Extract the (x, y) coordinate from the center of the cell holding the provided text.  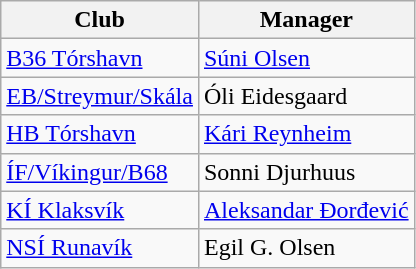
B36 Tórshavn (100, 58)
Club (100, 20)
Manager (306, 20)
ÍF/Víkingur/B68 (100, 172)
Aleksandar Đorđević (306, 210)
Sonni Djurhuus (306, 172)
EB/Streymur/Skála (100, 96)
Kári Reynheim (306, 134)
HB Tórshavn (100, 134)
NSÍ Runavík (100, 248)
KÍ Klaksvík (100, 210)
Egil G. Olsen (306, 248)
Óli Eidesgaard (306, 96)
Súni Olsen (306, 58)
